Return the [X, Y] coordinate for the center point of the cell that contains the specified text.  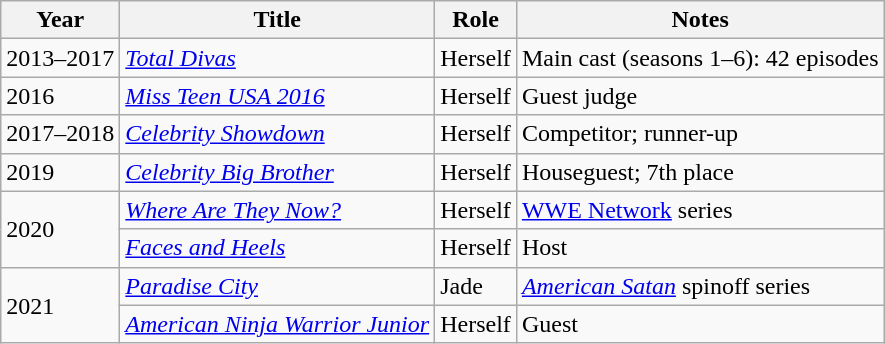
Year [60, 20]
2016 [60, 96]
2019 [60, 172]
Faces and Heels [278, 248]
Host [700, 248]
Celebrity Showdown [278, 134]
Notes [700, 20]
Main cast (seasons 1–6): 42 episodes [700, 58]
2017–2018 [60, 134]
Miss Teen USA 2016 [278, 96]
2021 [60, 305]
2013–2017 [60, 58]
American Ninja Warrior Junior [278, 324]
Title [278, 20]
Jade [476, 286]
2020 [60, 229]
Celebrity Big Brother [278, 172]
Guest [700, 324]
Paradise City [278, 286]
Competitor; runner-up [700, 134]
American Satan spinoff series [700, 286]
Guest judge [700, 96]
Houseguest; 7th place [700, 172]
Total Divas [278, 58]
WWE Network series [700, 210]
Role [476, 20]
Where Are They Now? [278, 210]
